Provide the (X, Y) coordinate of the cell's center where the given text is located.  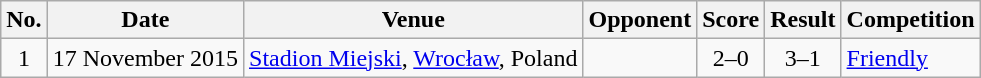
3–1 (803, 58)
1 (24, 58)
Result (803, 20)
Friendly (910, 58)
Date (145, 20)
17 November 2015 (145, 58)
Score (731, 20)
2–0 (731, 58)
Competition (910, 20)
No. (24, 20)
Venue (414, 20)
Stadion Miejski, Wrocław, Poland (414, 58)
Opponent (640, 20)
